Identify which cell holds the provided text, then report its (x, y) central coordinate. 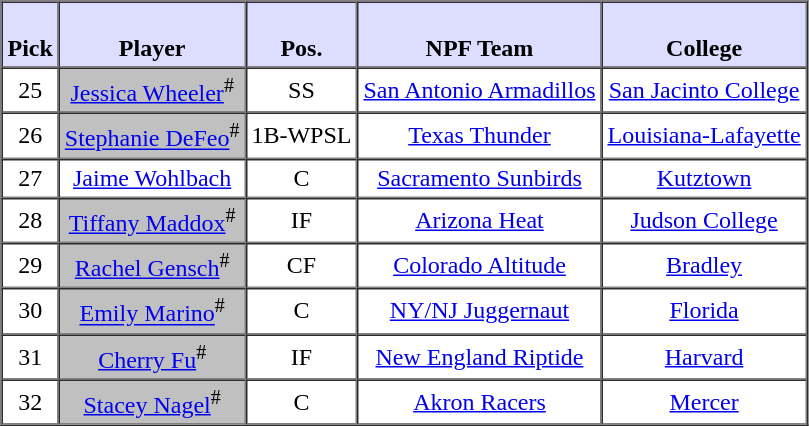
Sacramento Sunbirds (479, 178)
San Antonio Armadillos (479, 90)
Judson College (704, 220)
CF (301, 266)
Akron Racers (479, 402)
32 (30, 402)
Arizona Heat (479, 220)
27 (30, 178)
Stacey Nagel# (152, 402)
Pick (30, 35)
New England Riptide (479, 356)
Kutztown (704, 178)
Cherry Fu# (152, 356)
College (704, 35)
25 (30, 90)
San Jacinto College (704, 90)
Pos. (301, 35)
26 (30, 136)
Harvard (704, 356)
Jessica Wheeler# (152, 90)
30 (30, 310)
Colorado Altitude (479, 266)
Mercer (704, 402)
Louisiana-Lafayette (704, 136)
SS (301, 90)
Jaime Wohlbach (152, 178)
Player (152, 35)
Texas Thunder (479, 136)
Florida (704, 310)
31 (30, 356)
Stephanie DeFeo# (152, 136)
29 (30, 266)
NPF Team (479, 35)
28 (30, 220)
NY/NJ Juggernaut (479, 310)
Bradley (704, 266)
Tiffany Maddox# (152, 220)
1B-WPSL (301, 136)
Rachel Gensch# (152, 266)
Emily Marino# (152, 310)
